Identify which cell holds the provided text, then report its (X, Y) central coordinate. 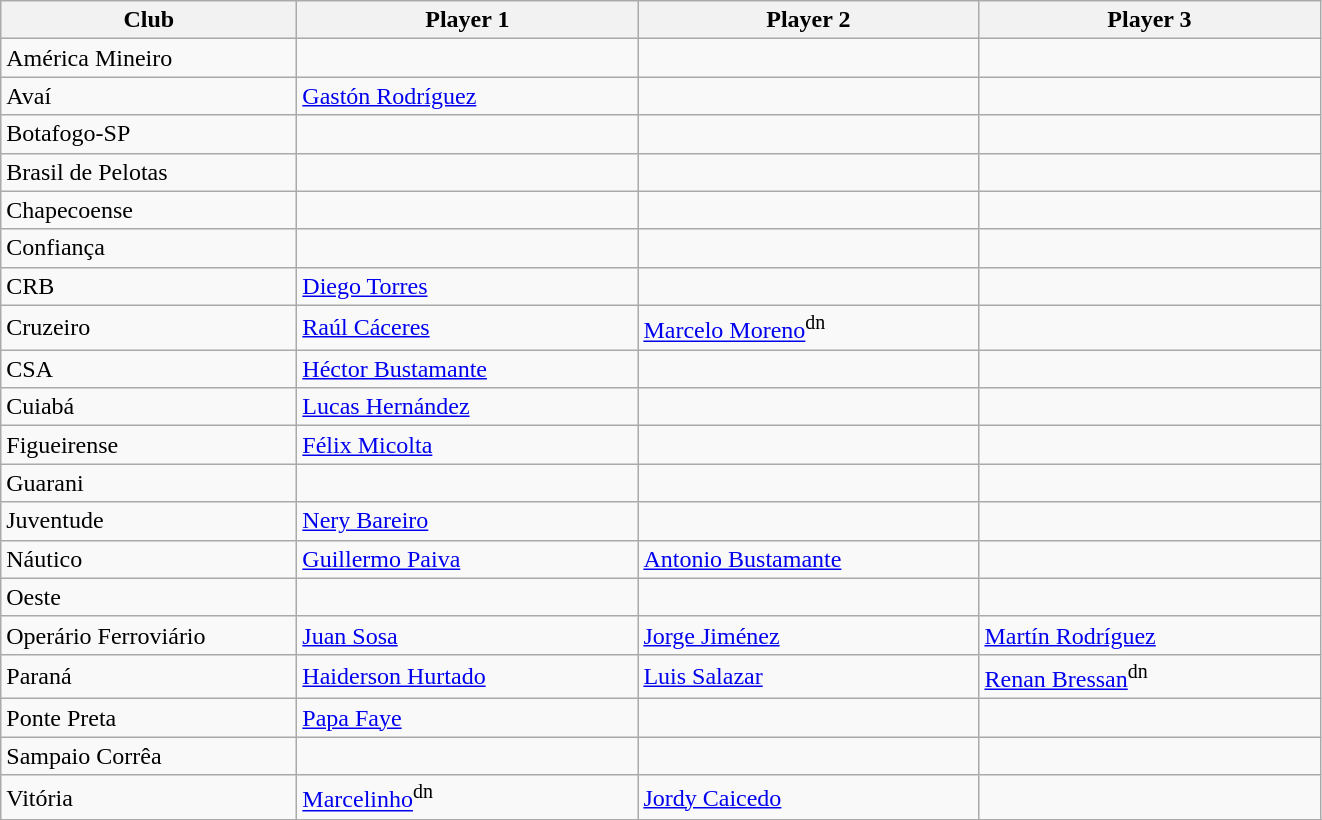
Antonio Bustamante (808, 559)
Juventude (149, 521)
Brasil de Pelotas (149, 172)
Vitória (149, 798)
Nery Bareiro (468, 521)
Cruzeiro (149, 328)
Héctor Bustamante (468, 369)
Paraná (149, 676)
Botafogo-SP (149, 134)
Figueirense (149, 445)
CSA (149, 369)
Jordy Caicedo (808, 798)
Operário Ferroviário (149, 635)
Luis Salazar (808, 676)
Cuiabá (149, 407)
América Mineiro (149, 58)
Guillermo Paiva (468, 559)
Marcelinhodn (468, 798)
Avaí (149, 96)
Sampaio Corrêa (149, 756)
Club (149, 20)
Papa Faye (468, 718)
Diego Torres (468, 286)
Guarani (149, 483)
Lucas Hernández (468, 407)
Ponte Preta (149, 718)
Confiança (149, 248)
Chapecoense (149, 210)
Jorge Jiménez (808, 635)
Haiderson Hurtado (468, 676)
CRB (149, 286)
Martín Rodríguez (1150, 635)
Raúl Cáceres (468, 328)
Oeste (149, 597)
Náutico (149, 559)
Félix Micolta (468, 445)
Renan Bressandn (1150, 676)
Marcelo Morenodn (808, 328)
Player 1 (468, 20)
Gastón Rodríguez (468, 96)
Player 3 (1150, 20)
Player 2 (808, 20)
Juan Sosa (468, 635)
